Capture the cell that displays the provided text and extract its [X, Y] central coordinate. 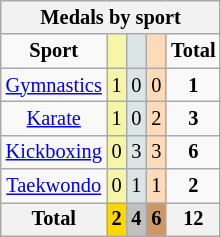
Sport [54, 51]
Karate [54, 118]
4 [137, 219]
Gymnastics [54, 85]
Taekwondo [54, 186]
12 [193, 219]
Medals by sport [111, 17]
Kickboxing [54, 152]
